Scan for the cell matching the given text and deliver its (X, Y) coordinate at center. 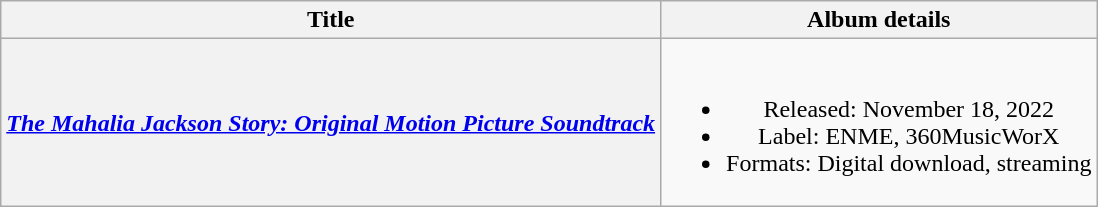
Title (331, 20)
Album details (879, 20)
The Mahalia Jackson Story: Original Motion Picture Soundtrack (331, 122)
Released: November 18, 2022Label: ENME, 360MusicWorXFormats: Digital download, streaming (879, 122)
